Determine the [x, y] coordinate at the center of the cell enclosing the given text.  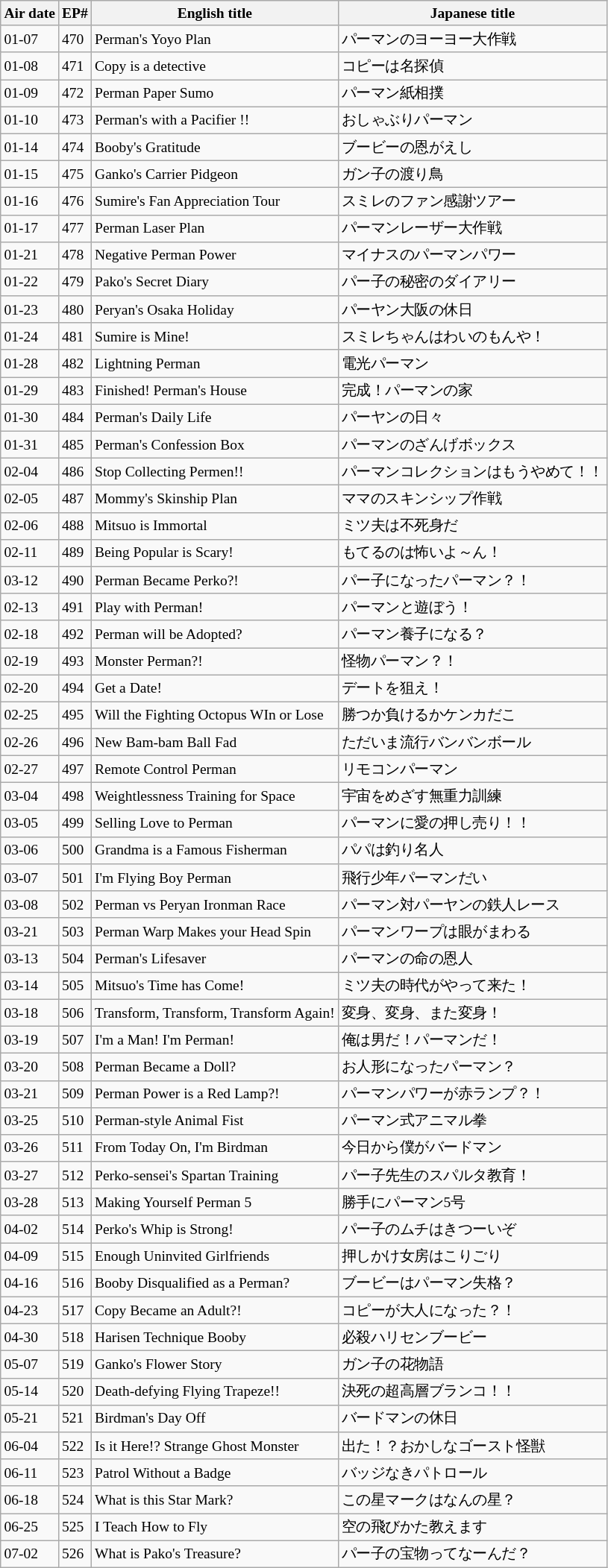
517 [75, 1310]
486 [75, 472]
473 [75, 120]
俺は男だ！パーマンだ！ [472, 1039]
481 [75, 336]
Perman's Daily Life [215, 418]
03‑04 [30, 796]
コピーが大人になった？！ [472, 1310]
もてるのは怖いよ～ん！ [472, 552]
空の飛びかた教えます [472, 1527]
Get a Date! [215, 688]
Patrol Without a Badge [215, 1473]
パーマンと遊ぼう！ [472, 607]
出た！？おかしなゴースト怪獣 [472, 1446]
03‑19 [30, 1039]
New Bam-bam Ball Fad [215, 742]
498 [75, 796]
Sumire is Mine! [215, 336]
505 [75, 986]
484 [75, 418]
02‑20 [30, 688]
パー子のムチはきつーいぞ [472, 1229]
パーヤンの日々 [472, 418]
01-24 [30, 336]
03‑13 [30, 959]
496 [75, 742]
01‑16 [30, 201]
03‑06 [30, 850]
勝手にパーマン5号 [472, 1202]
What is this Star Mark? [215, 1499]
03‑07 [30, 878]
05‑07 [30, 1364]
Play with Perman! [215, 607]
03‑21 [30, 1094]
I Teach How to Fly [215, 1527]
480 [75, 309]
バッジなきパトロール [472, 1473]
05‑21 [30, 1418]
525 [75, 1527]
Stop Collecting Permen!! [215, 472]
499 [75, 823]
パーマンのヨーヨー大作戦 [472, 39]
宇宙をめざす無重力訓練 [472, 796]
03-28 [30, 1202]
Perko-sensei's Spartan Training [215, 1175]
02‑27 [30, 769]
01‑17 [30, 228]
ただいま流行バンバンボール [472, 742]
03‑26 [30, 1148]
512 [75, 1175]
Perman Laser Plan [215, 228]
483 [75, 391]
485 [75, 444]
リモコンパーマン [472, 769]
526 [75, 1554]
スミレちゃんはわいのもんや！ [472, 336]
472 [75, 93]
01‑29 [30, 391]
06‑04 [30, 1446]
Remote Control Perman [215, 769]
01‑30 [30, 418]
Sumire's Fan Appreciation Tour [215, 201]
470 [75, 39]
487 [75, 499]
520 [75, 1391]
パーマン対パーヤンの鉄人レース [472, 904]
Making Yourself Perman 5 [215, 1202]
492 [75, 634]
489 [75, 552]
Transform, Transform, Transform Again! [215, 1013]
怪物パーマン？！ [472, 661]
ブービーはパーマン失格？ [472, 1283]
Enough Uninvited Girlfriends [215, 1256]
飛行少年パーマンだい [472, 878]
506 [75, 1013]
01‑09 [30, 93]
パーマンパワーが赤ランプ？！ [472, 1094]
I'm Flying Boy Perman [215, 878]
決死の超高層ブランコ！！ [472, 1391]
お人形になったパーマン？ [472, 1067]
おしゃぶりパーマン [472, 120]
Perman Warp Makes your Head Spin [215, 931]
パー子になったパーマン？！ [472, 580]
03‑14 [30, 986]
What is Pako's Treasure? [215, 1554]
Perman's Confession Box [215, 444]
02‑19 [30, 661]
02‑04 [30, 472]
07‑02 [30, 1554]
03‑08 [30, 904]
Lightning Perman [215, 363]
03-25 [30, 1121]
Mommy's Skinship Plan [215, 499]
494 [75, 688]
パーマンに愛の押し売り！！ [472, 823]
Perko's Whip is Strong! [215, 1229]
Grandma is a Famous Fisherman [215, 850]
01‑08 [30, 66]
Booby's Gratitude [215, 147]
パー子の宝物ってなーんだ？ [472, 1554]
491 [75, 607]
511 [75, 1148]
01‑15 [30, 174]
Perman Power is a Red Lamp?! [215, 1094]
パーヤン大阪の休日 [472, 309]
500 [75, 850]
02‑05 [30, 499]
02-13 [30, 607]
電光パーマン [472, 363]
Copy is a detective [215, 66]
English title [215, 13]
03-21 [30, 931]
EP# [75, 13]
06‑18 [30, 1499]
Copy Became an Adult?! [215, 1310]
04‑30 [30, 1338]
474 [75, 147]
475 [75, 174]
06‑25 [30, 1527]
Perman vs Peryan Ironman Race [215, 904]
524 [75, 1499]
Pako's Secret Diary [215, 283]
Peryan's Osaka Holiday [215, 309]
パーマンレーザー大作戦 [472, 228]
Death-defying Flying Trapeze!! [215, 1391]
03‑12 [30, 580]
522 [75, 1446]
01‑31 [30, 444]
Japanese title [472, 13]
ガン子の渡り鳥 [472, 174]
パーマン紙相撲 [472, 93]
Harisen Technique Booby [215, 1338]
パーマン式アニマル拳 [472, 1121]
477 [75, 228]
コピーは名探偵 [472, 66]
ミツ夫の時代がやって来た！ [472, 986]
Mitsuo is Immortal [215, 526]
513 [75, 1202]
マイナスのパーマンパワー [472, 255]
516 [75, 1283]
パパは釣り名人 [472, 850]
Monster Perman?! [215, 661]
バードマンの休日 [472, 1418]
ブービーの恩がえし [472, 147]
From Today On, I'm Birdman [215, 1148]
509 [75, 1094]
今日から僕がバードマン [472, 1148]
Being Popular is Scary! [215, 552]
03‑18 [30, 1013]
514 [75, 1229]
490 [75, 580]
Perman's Lifesaver [215, 959]
ミツ夫は不死身だ [472, 526]
パーマンコレクションはもうやめて！！ [472, 472]
02-18 [30, 634]
06‑11 [30, 1473]
03‑20 [30, 1067]
押しかけ女房はこりごり [472, 1256]
ママのスキンシップ作戦 [472, 499]
パーマンのざんげボックス [472, 444]
04‑09 [30, 1256]
勝つか負けるかケンカだこ [472, 715]
02-25 [30, 715]
503 [75, 931]
Negative Perman Power [215, 255]
Perman-style Animal Fist [215, 1121]
510 [75, 1121]
Perman Paper Sumo [215, 93]
Is it Here!? Strange Ghost Monster [215, 1446]
02-06 [30, 526]
Will the Fighting Octopus WIn or Lose [215, 715]
471 [75, 66]
508 [75, 1067]
Birdman's Day Off [215, 1418]
Mitsuo's Time has Come! [215, 986]
この星マークはなんの星？ [472, 1499]
493 [75, 661]
必殺ハリセンブービー [472, 1338]
478 [75, 255]
482 [75, 363]
デートを狙え！ [472, 688]
03‑27 [30, 1175]
ガン子の花物語 [472, 1364]
パーマン養子になる？ [472, 634]
01‑23 [30, 309]
04‑16 [30, 1283]
Perman's Yoyo Plan [215, 39]
パー子先生のスパルタ教育！ [472, 1175]
04‑02 [30, 1229]
02‑26 [30, 742]
パーマンワープは眼がまわる [472, 931]
Selling Love to Perman [215, 823]
01‑21 [30, 255]
I'm a Man! I'm Perman! [215, 1039]
パーマンの命の恩人 [472, 959]
01‑07 [30, 39]
05‑14 [30, 1391]
04-23 [30, 1310]
488 [75, 526]
完成！パーマンの家 [472, 391]
502 [75, 904]
Perman Became a Doll? [215, 1067]
Finished! Perman's House [215, 391]
497 [75, 769]
スミレのファン感謝ツアー [472, 201]
01-14 [30, 147]
504 [75, 959]
479 [75, 283]
変身、変身、また変身！ [472, 1013]
Weightlessness Training for Space [215, 796]
495 [75, 715]
01‑22 [30, 283]
Ganko's Flower Story [215, 1364]
515 [75, 1256]
01‑10 [30, 120]
Perman's with a Pacifier !! [215, 120]
476 [75, 201]
519 [75, 1364]
Air date [30, 13]
Booby Disqualified as a Perman? [215, 1283]
01‑28 [30, 363]
501 [75, 878]
Perman Became Perko?! [215, 580]
523 [75, 1473]
521 [75, 1418]
507 [75, 1039]
03‑05 [30, 823]
パー子の秘密のダイアリー [472, 283]
Ganko's Carrier Pidgeon [215, 174]
02‑11 [30, 552]
Perman will be Adopted? [215, 634]
518 [75, 1338]
